Extract the (x, y) coordinate from the center of the cell holding the provided text.  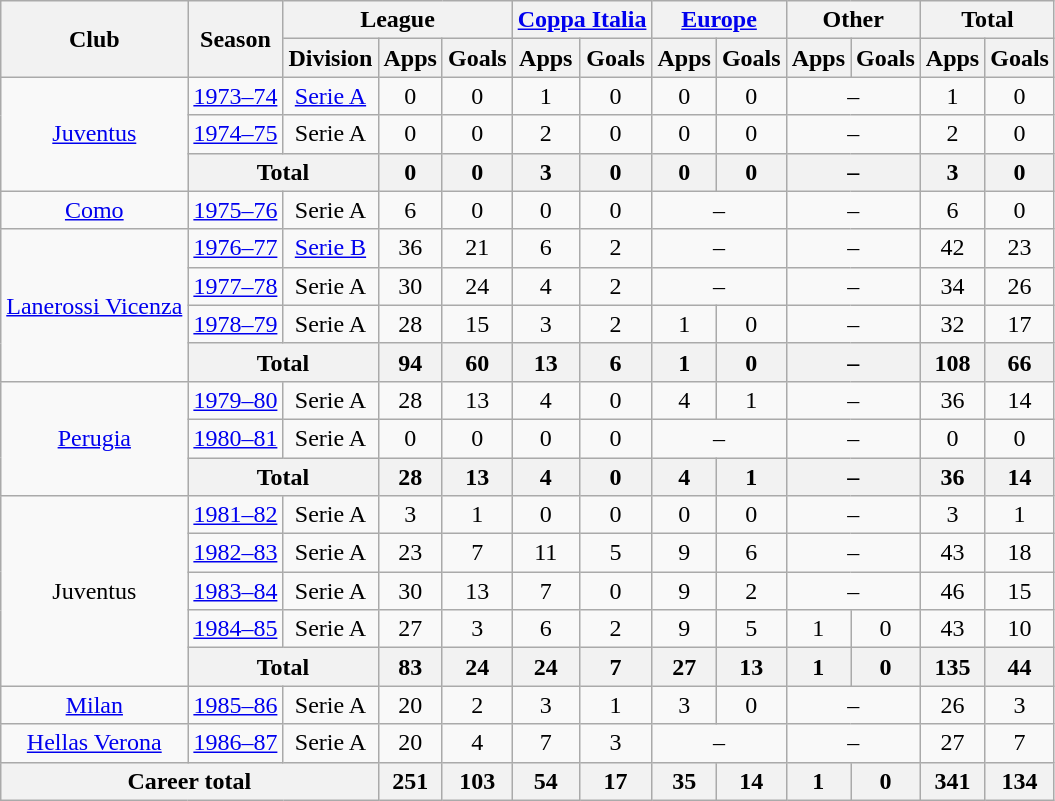
Club (94, 39)
83 (410, 667)
1977–78 (236, 286)
Serie B (330, 248)
Europe (719, 20)
46 (952, 591)
1973–74 (236, 96)
34 (952, 286)
11 (546, 553)
341 (952, 781)
35 (684, 781)
18 (1020, 553)
Coppa Italia (582, 20)
60 (477, 362)
1974–75 (236, 134)
Como (94, 210)
135 (952, 667)
66 (1020, 362)
1976–77 (236, 248)
21 (477, 248)
10 (1020, 629)
Lanerossi Vicenza (94, 305)
Hellas Verona (94, 743)
1978–79 (236, 324)
League (398, 20)
1982–83 (236, 553)
1979–80 (236, 400)
103 (477, 781)
44 (1020, 667)
32 (952, 324)
Season (236, 39)
94 (410, 362)
Division (330, 58)
Other (853, 20)
54 (546, 781)
108 (952, 362)
1975–76 (236, 210)
1983–84 (236, 591)
1981–82 (236, 515)
251 (410, 781)
Career total (190, 781)
1986–87 (236, 743)
1985–86 (236, 705)
134 (1020, 781)
Milan (94, 705)
42 (952, 248)
1984–85 (236, 629)
Perugia (94, 438)
1980–81 (236, 438)
